For the text-containing cell, return its midpoint in [X, Y] coordinate format. 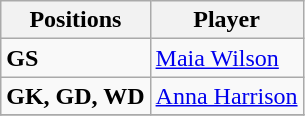
GK, GD, WD [76, 96]
Anna Harrison [226, 96]
Positions [76, 20]
GS [76, 58]
Maia Wilson [226, 58]
Player [226, 20]
